Return (X, Y) of the center of cell containing provided text 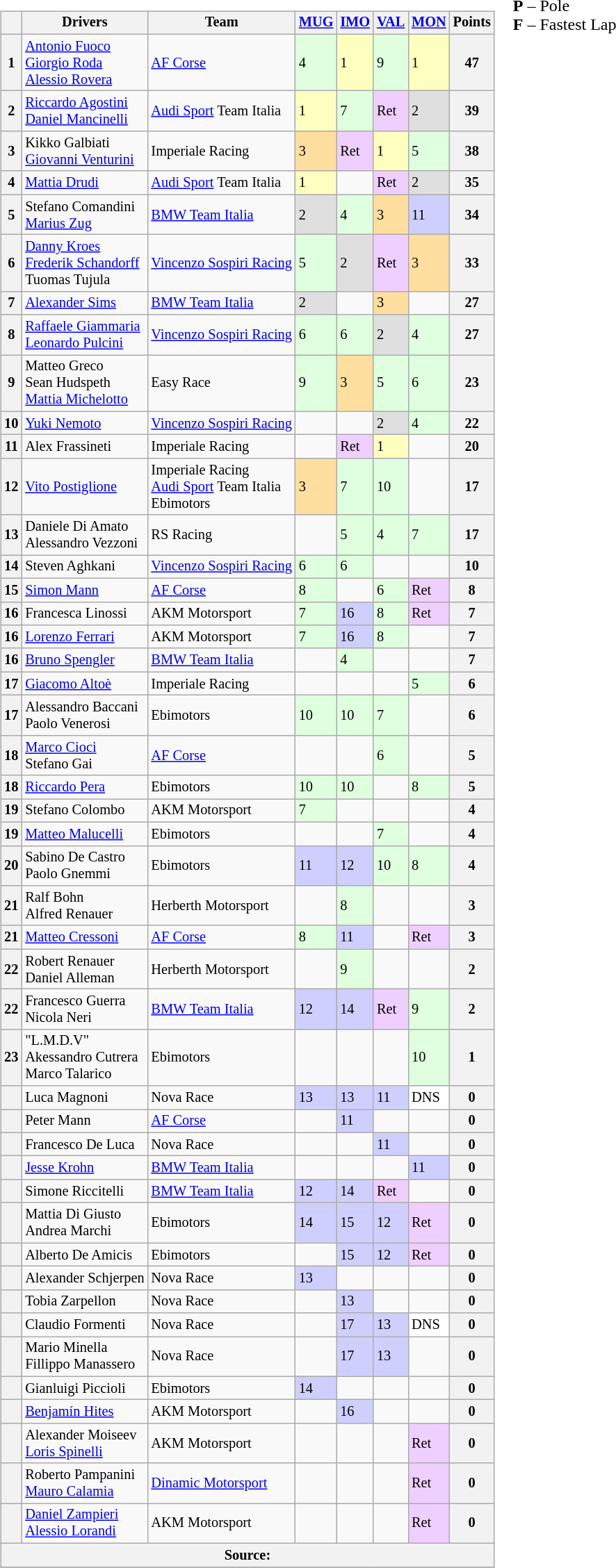
Points (472, 23)
MUG (316, 23)
"L.M.D.V" Akessandro Cutrera Marco Talarico (85, 1057)
Ralf Bohn Alfred Renauer (85, 906)
Easy Race (222, 383)
Dinamic Motorsport (222, 1483)
Stefano Comandini Marius Zug (85, 215)
Antonio Fuoco Giorgio Roda Alessio Rovera (85, 63)
Peter Mann (85, 1121)
Benjamín Hites (85, 1412)
Stefano Colombo (85, 811)
Imperiale Racing Audi Sport Team Italia Ebimotors (222, 487)
47 (472, 63)
MON (429, 23)
Tobia Zarpellon (85, 1301)
Robert Renauer Daniel Alleman (85, 969)
35 (472, 183)
Alex Frassineti (85, 447)
Simone Riccitelli (85, 1191)
Matteo Greco Sean Hudspeth Mattia Michelotto (85, 383)
38 (472, 151)
Danny Kroes Frederik Schandorff Tuomas Tujula (85, 263)
Simon Mann (85, 590)
Source: (248, 1555)
Bruno Spengler (85, 660)
Team (222, 23)
Kikko Galbiati Giovanni Venturini (85, 151)
Matteo Cressoni (85, 937)
34 (472, 215)
Alexander Sims (85, 303)
IMO (355, 23)
Mario Minella Fillippo Manassero (85, 1357)
Luca Magnoni (85, 1098)
Giacomo Altoè (85, 684)
Alexander Moiseev Loris Spinelli (85, 1444)
Yuki Nemoto (85, 423)
Francesco Guerra Nicola Neri (85, 1009)
Roberto Pampanini Mauro Calamia (85, 1483)
RS Racing (222, 535)
Lorenzo Ferrari (85, 637)
Jesse Krohn (85, 1168)
Steven Aghkani (85, 567)
Claudio Formenti (85, 1325)
Riccardo Agostini Daniel Mancinelli (85, 111)
Drivers (85, 23)
Mattia Drudi (85, 183)
VAL (391, 23)
Daniele Di Amato Alessandro Vezzoni (85, 535)
Vito Postiglione (85, 487)
Sabino De Castro Paolo Gnemmi (85, 866)
Daniel Zampieri Alessio Lorandi (85, 1524)
Gianluigi Piccioli (85, 1388)
Matteo Malucelli (85, 834)
Riccardo Pera (85, 787)
Francesco De Luca (85, 1144)
Alessandro Baccani Paolo Venerosi (85, 716)
Alexander Schjerpen (85, 1278)
Mattia Di Giusto Andrea Marchi (85, 1223)
Raffaele Giammaria Leonardo Pulcini (85, 335)
Francesca Linossi (85, 613)
Marco Cioci Stefano Gai (85, 755)
39 (472, 111)
Alberto De Amicis (85, 1255)
33 (472, 263)
